Find where the given text appears and provide that cell's center as [X, Y] coordinate. 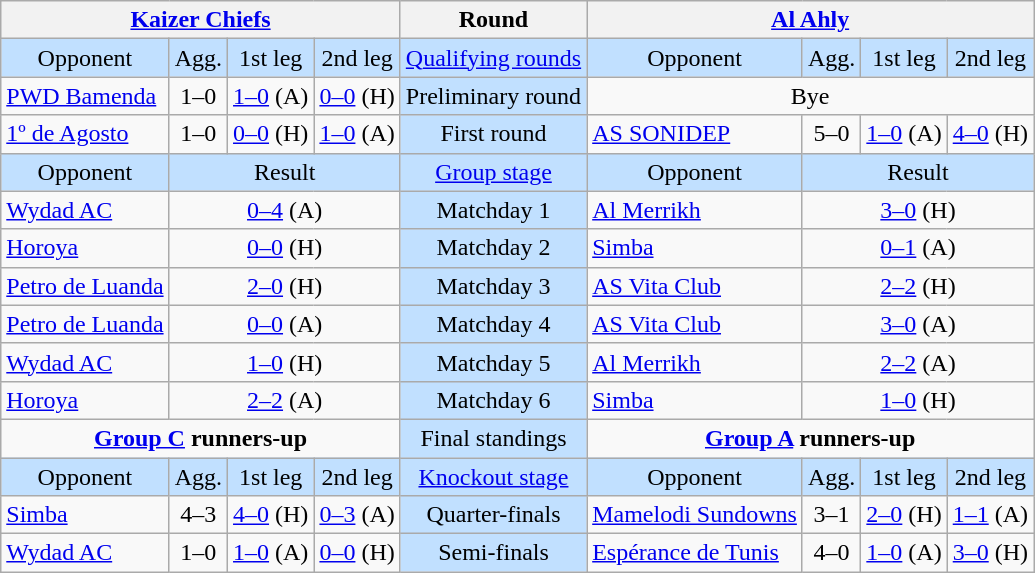
Round [493, 20]
1–1 (A) [990, 515]
3–1 [831, 515]
0–0 (A) [284, 324]
Al Ahly [810, 20]
4–0 [831, 553]
Qualifying rounds [493, 58]
Preliminary round [493, 96]
Matchday 6 [493, 400]
Group A runners-up [810, 438]
Matchday 1 [493, 210]
First round [493, 134]
Mamelodi Sundowns [695, 515]
1º de Agosto [85, 134]
Kaizer Chiefs [201, 20]
0–3 (A) [357, 515]
Final standings [493, 438]
Quarter-finals [493, 515]
Espérance de Tunis [695, 553]
Matchday 3 [493, 286]
5–0 [831, 134]
PWD Bamenda [85, 96]
Matchday 4 [493, 324]
Matchday 2 [493, 248]
Matchday 5 [493, 362]
Knockout stage [493, 477]
2–2 (H) [918, 286]
Semi-finals [493, 553]
Group stage [493, 172]
Bye [810, 96]
0–1 (A) [918, 248]
Group C runners-up [201, 438]
4–3 [198, 515]
AS SONIDEP [695, 134]
0–4 (A) [284, 210]
3–0 (A) [918, 324]
